Pinpoint the cell where the given text exists, returning its [X, Y] midpoint coordinate. 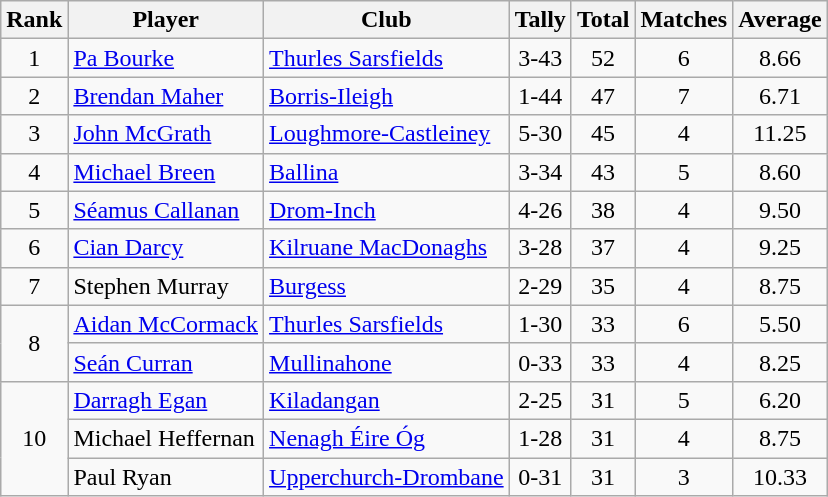
38 [603, 210]
3-28 [540, 248]
Borris-Ileigh [387, 96]
Tally [540, 20]
1-44 [540, 96]
Michael Heffernan [166, 438]
3-43 [540, 58]
47 [603, 96]
6.71 [780, 96]
Average [780, 20]
Stephen Murray [166, 286]
10 [34, 438]
Pa Bourke [166, 58]
Player [166, 20]
45 [603, 134]
Darragh Egan [166, 400]
Burgess [387, 286]
Club [387, 20]
8.66 [780, 58]
Paul Ryan [166, 477]
8.60 [780, 172]
9.25 [780, 248]
11.25 [780, 134]
1-30 [540, 324]
5-30 [540, 134]
Cian Darcy [166, 248]
2-29 [540, 286]
Total [603, 20]
Kilruane MacDonaghs [387, 248]
9.50 [780, 210]
10.33 [780, 477]
John McGrath [166, 134]
Seán Curran [166, 362]
2 [34, 96]
43 [603, 172]
Loughmore-Castleiney [387, 134]
Aidan McCormack [166, 324]
6.20 [780, 400]
Nenagh Éire Óg [387, 438]
2-25 [540, 400]
0-33 [540, 362]
8 [34, 343]
Upperchurch-Drombane [387, 477]
5.50 [780, 324]
Kiladangan [387, 400]
0-31 [540, 477]
1-28 [540, 438]
Rank [34, 20]
37 [603, 248]
Mullinahone [387, 362]
35 [603, 286]
Matches [684, 20]
1 [34, 58]
Ballina [387, 172]
Séamus Callanan [166, 210]
8.25 [780, 362]
52 [603, 58]
Brendan Maher [166, 96]
3-34 [540, 172]
Michael Breen [166, 172]
Drom-Inch [387, 210]
4-26 [540, 210]
